For the text-containing cell, return its midpoint in [X, Y] coordinate format. 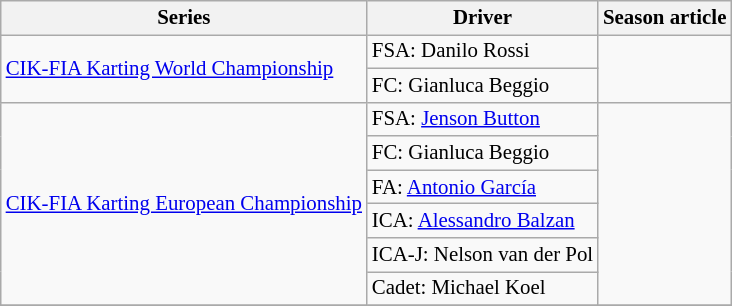
CIK-FIA Karting World Championship [184, 68]
Cadet: Michael Koel [482, 288]
Series [184, 18]
CIK-FIA Karting European Championship [184, 204]
ICA: Alessandro Balzan [482, 221]
Driver [482, 18]
ICA-J: Nelson van der Pol [482, 255]
FA: Antonio García [482, 187]
Season article [664, 18]
FSA: Danilo Rossi [482, 51]
FSA: Jenson Button [482, 119]
